Find where the given text appears and provide that cell's center as (x, y) coordinate. 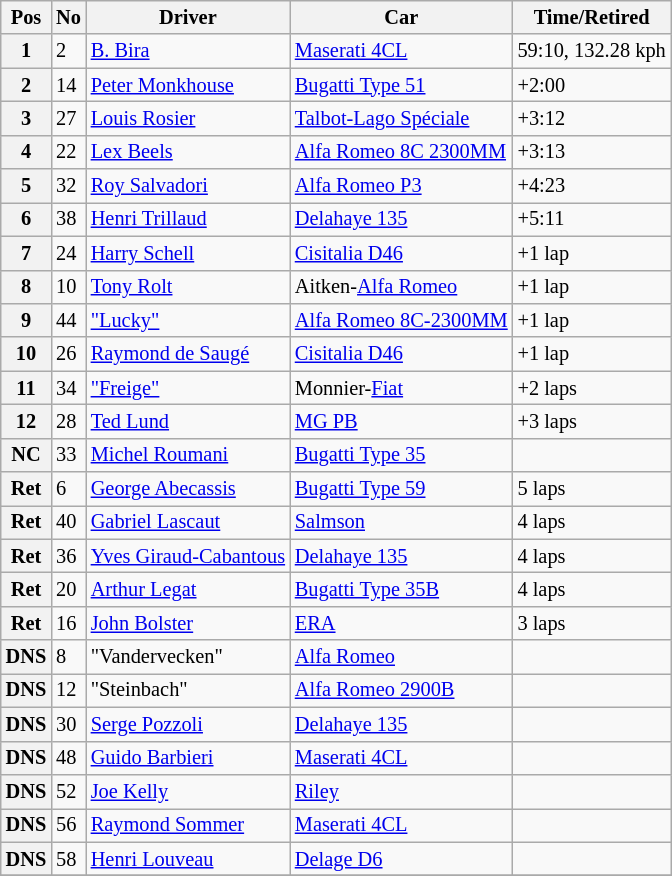
3 (26, 118)
Roy Salvadori (188, 186)
+5:11 (592, 219)
Raymond de Saugé (188, 354)
Alfa Romeo 2900B (402, 690)
11 (26, 388)
16 (68, 623)
36 (68, 556)
Gabriel Lascaut (188, 522)
Henri Louveau (188, 859)
"Lucky" (188, 320)
52 (68, 791)
48 (68, 758)
5 laps (592, 489)
38 (68, 219)
30 (68, 724)
Aitken-Alfa Romeo (402, 287)
22 (68, 152)
Joe Kelly (188, 791)
5 (26, 186)
40 (68, 522)
7 (26, 253)
4 (26, 152)
Delage D6 (402, 859)
MG PB (402, 421)
George Abecassis (188, 489)
Bugatti Type 59 (402, 489)
Bugatti Type 51 (402, 85)
1 (26, 51)
"Steinbach" (188, 690)
+3:13 (592, 152)
Talbot-Lago Spéciale (402, 118)
Harry Schell (188, 253)
NC (26, 455)
24 (68, 253)
Alfa Romeo (402, 657)
+2 laps (592, 388)
Guido Barbieri (188, 758)
B. Bira (188, 51)
ERA (402, 623)
"Vandervecken" (188, 657)
John Bolster (188, 623)
3 laps (592, 623)
Ted Lund (188, 421)
Alfa Romeo P3 (402, 186)
Peter Monkhouse (188, 85)
34 (68, 388)
Serge Pozzoli (188, 724)
+3:12 (592, 118)
Monnier-Fiat (402, 388)
59:10, 132.28 kph (592, 51)
+2:00 (592, 85)
56 (68, 825)
Salmson (402, 522)
9 (26, 320)
32 (68, 186)
Tony Rolt (188, 287)
Michel Roumani (188, 455)
"Freige" (188, 388)
Bugatti Type 35 (402, 455)
+4:23 (592, 186)
Bugatti Type 35B (402, 589)
No (68, 17)
Driver (188, 17)
Louis Rosier (188, 118)
Henri Trillaud (188, 219)
28 (68, 421)
44 (68, 320)
Arthur Legat (188, 589)
Car (402, 17)
26 (68, 354)
58 (68, 859)
20 (68, 589)
Alfa Romeo 8C 2300MM (402, 152)
Alfa Romeo 8C-2300MM (402, 320)
+3 laps (592, 421)
Raymond Sommer (188, 825)
Lex Beels (188, 152)
14 (68, 85)
33 (68, 455)
Time/Retired (592, 17)
27 (68, 118)
Yves Giraud-Cabantous (188, 556)
Pos (26, 17)
Riley (402, 791)
